For the text-containing cell, return its midpoint in [X, Y] coordinate format. 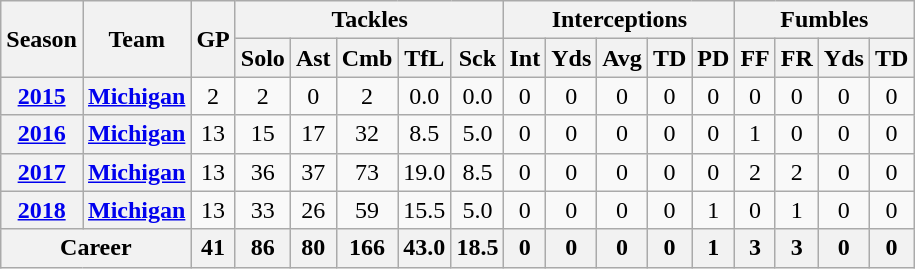
Interceptions [620, 20]
86 [262, 248]
Int [525, 58]
FF [755, 58]
37 [313, 172]
41 [213, 248]
Season [42, 39]
73 [367, 172]
166 [367, 248]
19.0 [424, 172]
2017 [42, 172]
15.5 [424, 210]
PD [714, 58]
17 [313, 134]
15 [262, 134]
Avg [622, 58]
32 [367, 134]
Fumbles [824, 20]
Ast [313, 58]
18.5 [478, 248]
Sck [478, 58]
2015 [42, 96]
36 [262, 172]
59 [367, 210]
33 [262, 210]
26 [313, 210]
TfL [424, 58]
GP [213, 39]
Cmb [367, 58]
Career [96, 248]
Team [136, 39]
FR [796, 58]
Tackles [370, 20]
2018 [42, 210]
80 [313, 248]
Solo [262, 58]
43.0 [424, 248]
2016 [42, 134]
